Search for the cell housing the specified text and yield its (X, Y) center coordinate. 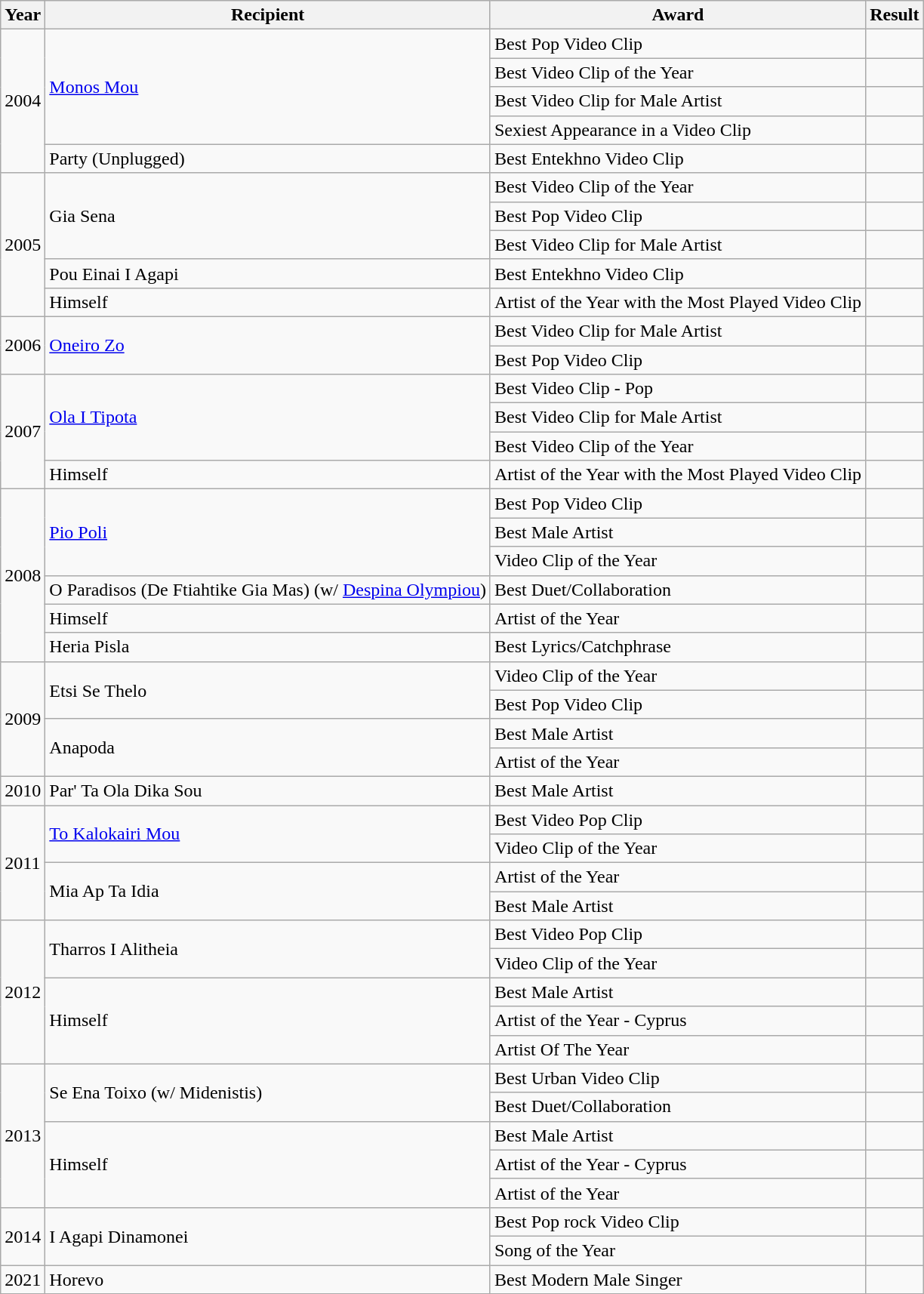
2004 (23, 101)
Song of the Year (678, 1250)
Etsi Se Thelo (268, 690)
Best Video Clip - Pop (678, 389)
2021 (23, 1280)
Recipient (268, 15)
Se Ena Toixo (w/ Midenistis) (268, 1092)
Anapoda (268, 747)
Mia Ap Ta Idia (268, 892)
Result (895, 15)
Sexiest Appearance in a Video Clip (678, 130)
Par' Ta Ola Dika Sou (268, 790)
2006 (23, 345)
Award (678, 15)
2010 (23, 790)
Party (Unplugged) (268, 159)
Monos Mou (268, 87)
Best Lyrics/Catchphrase (678, 647)
Tharros I Alitheia (268, 949)
Pio Poli (268, 532)
2014 (23, 1236)
2009 (23, 719)
2005 (23, 245)
2008 (23, 575)
Best Urban Video Clip (678, 1078)
Heria Pisla (268, 647)
O Paradisos (De Ftiahtike Gia Mas) (w/ Despina Olympiou) (268, 590)
Horevo (268, 1280)
2007 (23, 432)
2011 (23, 862)
Pou Einai I Agapi (268, 273)
Oneiro Zo (268, 345)
Best Modern Male Singer (678, 1280)
I Agapi Dinamonei (268, 1236)
Best Pop rock Video Clip (678, 1222)
Ola I Tipota (268, 417)
To Kalokairi Mou (268, 833)
Gia Sena (268, 216)
Year (23, 15)
2012 (23, 992)
2013 (23, 1135)
Artist Of The Year (678, 1049)
